From the cell containing the given text, extract its center point as [x, y] coordinate. 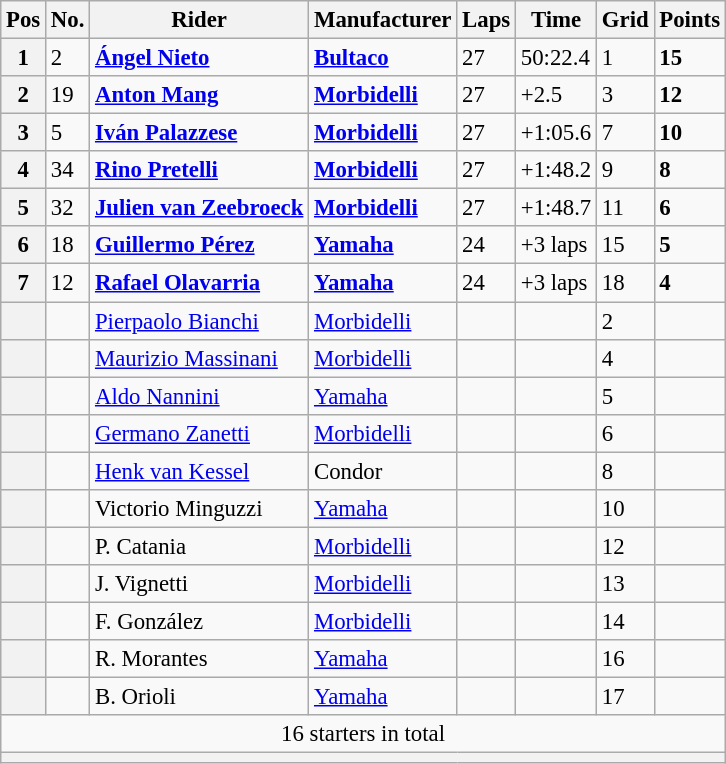
Ángel Nieto [200, 58]
J. Vignetti [200, 584]
B. Orioli [200, 697]
P. Catania [200, 546]
Bultaco [383, 58]
Henk van Kessel [200, 471]
+1:48.2 [556, 170]
9 [626, 170]
No. [68, 20]
Rider [200, 20]
F. González [200, 621]
Germano Zanetti [200, 433]
34 [68, 170]
Pierpaolo Bianchi [200, 321]
Time [556, 20]
Iván Palazzese [200, 133]
50:22.4 [556, 58]
+2.5 [556, 95]
Pos [24, 20]
+1:05.6 [556, 133]
Manufacturer [383, 20]
Maurizio Massinani [200, 358]
14 [626, 621]
+1:48.7 [556, 208]
16 [626, 659]
Rafael Olavarria [200, 283]
17 [626, 697]
11 [626, 208]
Guillermo Pérez [200, 245]
19 [68, 95]
Points [690, 20]
Rino Pretelli [200, 170]
Laps [486, 20]
R. Morantes [200, 659]
16 starters in total [364, 734]
Condor [383, 471]
Victorio Minguzzi [200, 509]
Grid [626, 20]
32 [68, 208]
13 [626, 584]
Aldo Nannini [200, 396]
Anton Mang [200, 95]
Julien van Zeebroeck [200, 208]
